Locate the cell with the specified text and output its (X, Y) center coordinate. 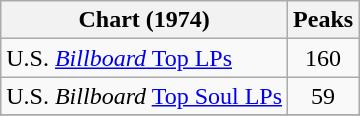
Peaks (324, 20)
Chart (1974) (144, 20)
160 (324, 58)
U.S. Billboard Top LPs (144, 58)
U.S. Billboard Top Soul LPs (144, 96)
59 (324, 96)
